Find where the given text appears and provide that cell's center as (X, Y) coordinate. 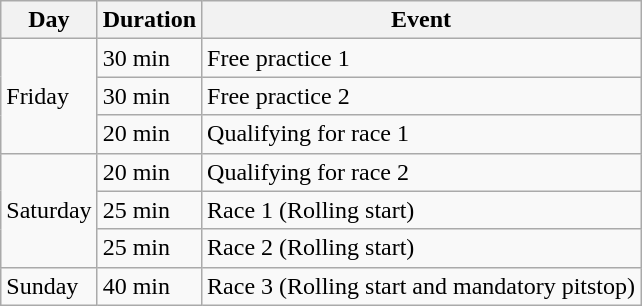
Qualifying for race 2 (422, 172)
Race 1 (Rolling start) (422, 210)
Qualifying for race 1 (422, 134)
Race 3 (Rolling start and mandatory pitstop) (422, 286)
Saturday (49, 210)
Duration (149, 20)
Day (49, 20)
Free practice 1 (422, 58)
Friday (49, 96)
Free practice 2 (422, 96)
Event (422, 20)
Sunday (49, 286)
Race 2 (Rolling start) (422, 248)
40 min (149, 286)
